Locate the cell with the specified text and output its [X, Y] center coordinate. 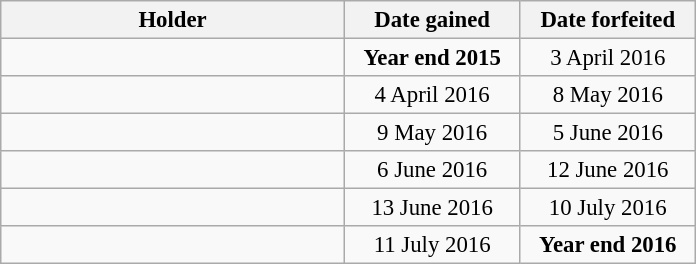
9 May 2016 [432, 133]
11 July 2016 [432, 245]
3 April 2016 [608, 58]
Year end 2016 [608, 245]
Date forfeited [608, 20]
6 June 2016 [432, 170]
8 May 2016 [608, 95]
10 July 2016 [608, 208]
5 June 2016 [608, 133]
12 June 2016 [608, 170]
Year end 2015 [432, 58]
13 June 2016 [432, 208]
4 April 2016 [432, 95]
Date gained [432, 20]
Holder [173, 20]
